Identify which cell holds the provided text, then report its [X, Y] central coordinate. 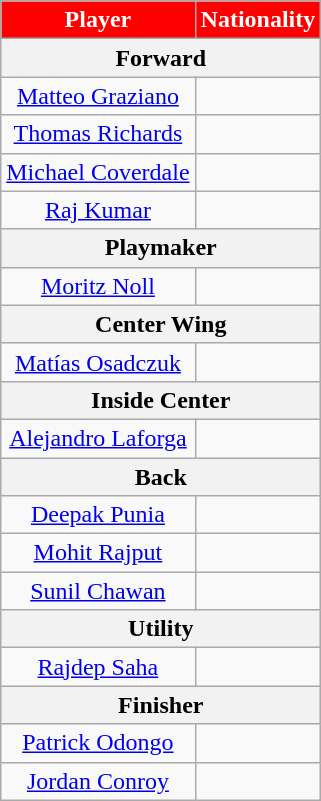
Alejandro Laforga [98, 438]
Player [98, 20]
Playmaker [161, 248]
Deepak Punia [98, 515]
Thomas Richards [98, 134]
Inside Center [161, 400]
Mohit Rajput [98, 553]
Michael Coverdale [98, 172]
Rajdep Saha [98, 667]
Jordan Conroy [98, 781]
Utility [161, 629]
Back [161, 477]
Sunil Chawan [98, 591]
Patrick Odongo [98, 743]
Moritz Noll [98, 286]
Center Wing [161, 324]
Matteo Graziano [98, 96]
Matías Osadczuk [98, 362]
Nationality [258, 20]
Raj Kumar [98, 210]
Forward [161, 58]
Finisher [161, 705]
